Scan for the cell matching the given text and deliver its [X, Y] coordinate at center. 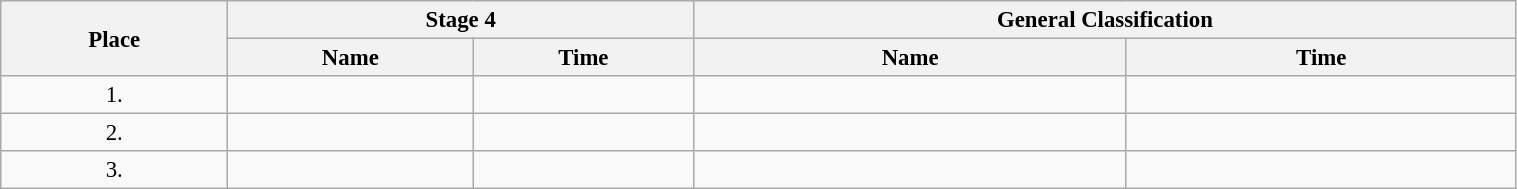
2. [114, 133]
Stage 4 [461, 20]
Place [114, 38]
1. [114, 95]
3. [114, 170]
General Classification [1105, 20]
